For the text-containing cell, return its midpoint in [x, y] coordinate format. 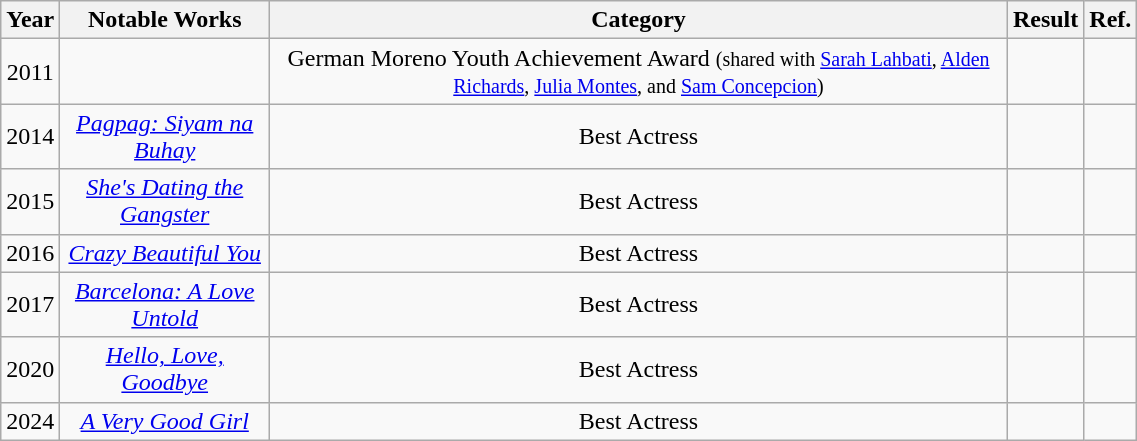
2020 [30, 370]
2024 [30, 421]
2017 [30, 304]
2016 [30, 253]
A Very Good Girl [165, 421]
Pagpag: Siyam na Buhay [165, 136]
She's Dating the Gangster [165, 202]
2011 [30, 72]
Hello, Love, Goodbye [165, 370]
German Moreno Youth Achievement Award (shared with Sarah Lahbati, Alden Richards, Julia Montes, and Sam Concepcion) [639, 72]
Category [639, 20]
Notable Works [165, 20]
Result [1045, 20]
Barcelona: A Love Untold [165, 304]
2015 [30, 202]
2014 [30, 136]
Ref. [1110, 20]
Year [30, 20]
Crazy Beautiful You [165, 253]
